From the cell containing the given text, extract its center point as (X, Y) coordinate. 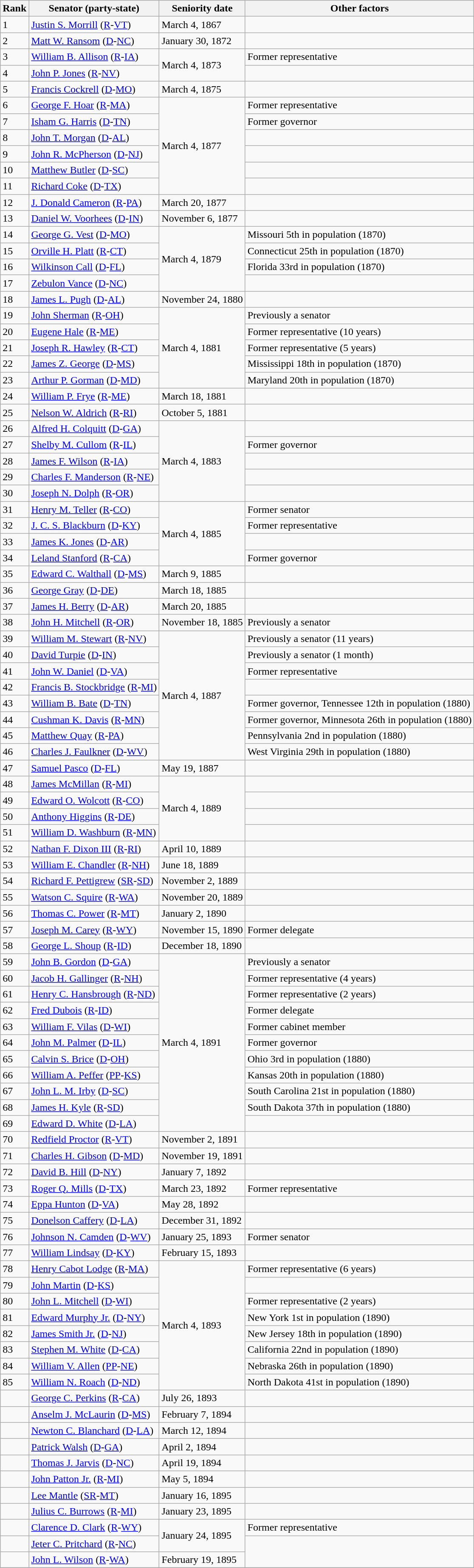
59 (14, 962)
Henry C. Hansbrough (R-ND) (94, 994)
February 7, 1894 (202, 1414)
Nathan F. Dixon III (R-RI) (94, 849)
California 22nd in population (1890) (359, 1350)
Edward Murphy Jr. (D-NY) (94, 1317)
Eppa Hunton (D-VA) (94, 1204)
January 7, 1892 (202, 1172)
Jeter C. Pritchard (R-NC) (94, 1544)
March 4, 1891 (202, 1043)
Richard Coke (D-TX) (94, 186)
James H. Berry (D-AR) (94, 606)
83 (14, 1350)
John M. Palmer (D-IL) (94, 1043)
William M. Stewart (R-NV) (94, 639)
Watson C. Squire (R-WA) (94, 897)
November 20, 1889 (202, 897)
James F. Wilson (R-IA) (94, 461)
39 (14, 639)
Henry Cabot Lodge (R-MA) (94, 1269)
December 18, 1890 (202, 946)
April 2, 1894 (202, 1447)
West Virginia 29th in population (1880) (359, 752)
58 (14, 946)
March 20, 1877 (202, 203)
11 (14, 186)
John P. Jones (R-NV) (94, 73)
56 (14, 913)
37 (14, 606)
12 (14, 203)
75 (14, 1220)
63 (14, 1027)
Lee Mantle (SR-MT) (94, 1495)
December 31, 1892 (202, 1220)
Wilkinson Call (D-FL) (94, 267)
John B. Gordon (D-GA) (94, 962)
38 (14, 622)
November 18, 1885 (202, 622)
March 4, 1867 (202, 25)
James H. Kyle (R-SD) (94, 1107)
New York 1st in population (1890) (359, 1317)
January 23, 1895 (202, 1512)
Stephen M. White (D-CA) (94, 1350)
Donelson Caffery (D-LA) (94, 1220)
Francis Cockrell (D-MO) (94, 89)
7 (14, 121)
John T. Morgan (D-AL) (94, 138)
64 (14, 1043)
Thomas C. Power (R-MT) (94, 913)
47 (14, 768)
Former governor, Tennessee 12th in population (1880) (359, 703)
William N. Roach (D-ND) (94, 1382)
Joseph M. Carey (R-WY) (94, 929)
Florida 33rd in population (1870) (359, 267)
Arthur P. Gorman (D-MD) (94, 380)
50 (14, 816)
Other factors (359, 8)
Zebulon Vance (D-NC) (94, 283)
Orville H. Platt (R-CT) (94, 251)
Isham G. Harris (D-TN) (94, 121)
November 19, 1891 (202, 1156)
November 24, 1880 (202, 299)
35 (14, 574)
March 4, 1873 (202, 65)
William A. Peffer (PP-KS) (94, 1075)
William B. Bate (D-TN) (94, 703)
Missouri 5th in population (1870) (359, 235)
Seniority date (202, 8)
New Jersey 18th in population (1890) (359, 1334)
James Z. George (D-MS) (94, 364)
42 (14, 687)
March 4, 1885 (202, 534)
40 (14, 655)
82 (14, 1334)
John H. Mitchell (R-OR) (94, 622)
March 4, 1893 (202, 1326)
Former governor, Minnesota 26th in population (1880) (359, 720)
Clarence D. Clark (R-WY) (94, 1528)
January 25, 1893 (202, 1237)
John Patton Jr. (R-MI) (94, 1479)
John W. Daniel (D-VA) (94, 671)
March 4, 1881 (202, 348)
David Turpie (D-IN) (94, 655)
2 (14, 41)
Samuel Pasco (D-FL) (94, 768)
William P. Frye (R-ME) (94, 396)
44 (14, 720)
Previously a senator (1 month) (359, 655)
March 4, 1879 (202, 259)
Daniel W. Voorhees (D-IN) (94, 219)
70 (14, 1140)
Senator (party-state) (94, 8)
March 4, 1875 (202, 89)
James McMillan (R-MI) (94, 784)
51 (14, 833)
February 19, 1895 (202, 1560)
Jacob H. Gallinger (R-NH) (94, 978)
Nebraska 26th in population (1890) (359, 1366)
29 (14, 477)
James L. Pugh (D-AL) (94, 299)
85 (14, 1382)
Charles F. Manderson (R-NE) (94, 477)
52 (14, 849)
Julius C. Burrows (R-MI) (94, 1512)
March 4, 1889 (202, 808)
John Martin (D-KS) (94, 1285)
34 (14, 558)
June 18, 1889 (202, 865)
William D. Washburn (R-MN) (94, 833)
Former representative (5 years) (359, 348)
33 (14, 542)
60 (14, 978)
March 12, 1894 (202, 1430)
Fred Dubois (R-ID) (94, 1011)
9 (14, 154)
55 (14, 897)
30 (14, 493)
January 24, 1895 (202, 1536)
Charles H. Gibson (D-MD) (94, 1156)
May 28, 1892 (202, 1204)
Edward D. White (D-LA) (94, 1123)
March 18, 1885 (202, 590)
77 (14, 1253)
Former cabinet member (359, 1027)
J. C. S. Blackburn (D-KY) (94, 526)
Previously a senator (11 years) (359, 639)
Former representative (4 years) (359, 978)
15 (14, 251)
Edward O. Wolcott (R-CO) (94, 800)
James K. Jones (D-AR) (94, 542)
17 (14, 283)
10 (14, 170)
South Dakota 37th in population (1880) (359, 1107)
22 (14, 364)
Richard F. Pettigrew (SR-SD) (94, 881)
Leland Stanford (R-CA) (94, 558)
Johnson N. Camden (D-WV) (94, 1237)
North Dakota 41st in population (1890) (359, 1382)
March 23, 1892 (202, 1188)
William B. Allison (R-IA) (94, 57)
John R. McPherson (D-NJ) (94, 154)
Mississippi 18th in population (1870) (359, 364)
13 (14, 219)
Henry M. Teller (R-CO) (94, 510)
Rank (14, 8)
George G. Vest (D-MO) (94, 235)
William E. Chandler (R-NH) (94, 865)
19 (14, 315)
69 (14, 1123)
April 19, 1894 (202, 1463)
November 2, 1889 (202, 881)
Former representative (10 years) (359, 332)
Thomas J. Jarvis (D-NC) (94, 1463)
36 (14, 590)
Francis B. Stockbridge (R-MI) (94, 687)
32 (14, 526)
November 15, 1890 (202, 929)
Roger Q. Mills (D-TX) (94, 1188)
54 (14, 881)
Matthew Butler (D-SC) (94, 170)
1 (14, 25)
76 (14, 1237)
31 (14, 510)
Kansas 20th in population (1880) (359, 1075)
John L. Mitchell (D-WI) (94, 1301)
April 10, 1889 (202, 849)
George C. Perkins (R-CA) (94, 1398)
South Carolina 21st in population (1880) (359, 1091)
49 (14, 800)
67 (14, 1091)
March 4, 1883 (202, 461)
J. Donald Cameron (R-PA) (94, 203)
March 4, 1877 (202, 146)
John L. Wilson (R-WA) (94, 1560)
43 (14, 703)
October 5, 1881 (202, 412)
March 20, 1885 (202, 606)
March 9, 1885 (202, 574)
William F. Vilas (D-WI) (94, 1027)
74 (14, 1204)
23 (14, 380)
Former representative (6 years) (359, 1269)
57 (14, 929)
8 (14, 138)
6 (14, 105)
Maryland 20th in population (1870) (359, 380)
Newton C. Blanchard (D-LA) (94, 1430)
Justin S. Morrill (R-VT) (94, 25)
21 (14, 348)
George F. Hoar (R-MA) (94, 105)
79 (14, 1285)
Charles J. Faulkner (D-WV) (94, 752)
14 (14, 235)
Anthony Higgins (R-DE) (94, 816)
May 19, 1887 (202, 768)
20 (14, 332)
66 (14, 1075)
Matthew Quay (R-PA) (94, 736)
January 2, 1890 (202, 913)
Alfred H. Colquitt (D-GA) (94, 428)
March 18, 1881 (202, 396)
February 15, 1893 (202, 1253)
March 4, 1887 (202, 695)
45 (14, 736)
James Smith Jr. (D-NJ) (94, 1334)
26 (14, 428)
Anselm J. McLaurin (D-MS) (94, 1414)
Shelby M. Cullom (R-IL) (94, 445)
Redfield Proctor (R-VT) (94, 1140)
27 (14, 445)
David B. Hill (D-NY) (94, 1172)
5 (14, 89)
24 (14, 396)
41 (14, 671)
Calvin S. Brice (D-OH) (94, 1059)
John L. M. Irby (D-SC) (94, 1091)
73 (14, 1188)
80 (14, 1301)
November 2, 1891 (202, 1140)
61 (14, 994)
25 (14, 412)
16 (14, 267)
71 (14, 1156)
William V. Allen (PP-NE) (94, 1366)
July 26, 1893 (202, 1398)
4 (14, 73)
George Gray (D-DE) (94, 590)
November 6, 1877 (202, 219)
72 (14, 1172)
William Lindsay (D-KY) (94, 1253)
65 (14, 1059)
Ohio 3rd in population (1880) (359, 1059)
46 (14, 752)
Cushman K. Davis (R-MN) (94, 720)
53 (14, 865)
3 (14, 57)
84 (14, 1366)
Joseph N. Dolph (R-OR) (94, 493)
Matt W. Ransom (D-NC) (94, 41)
John Sherman (R-OH) (94, 315)
48 (14, 784)
28 (14, 461)
78 (14, 1269)
May 5, 1894 (202, 1479)
Joseph R. Hawley (R-CT) (94, 348)
Pennsylvania 2nd in population (1880) (359, 736)
18 (14, 299)
Eugene Hale (R-ME) (94, 332)
January 30, 1872 (202, 41)
81 (14, 1317)
68 (14, 1107)
Nelson W. Aldrich (R-RI) (94, 412)
January 16, 1895 (202, 1495)
Patrick Walsh (D-GA) (94, 1447)
Connecticut 25th in population (1870) (359, 251)
62 (14, 1011)
Edward C. Walthall (D-MS) (94, 574)
George L. Shoup (R-ID) (94, 946)
